Return the (X, Y) coordinate for the center point of the cell that contains the specified text.  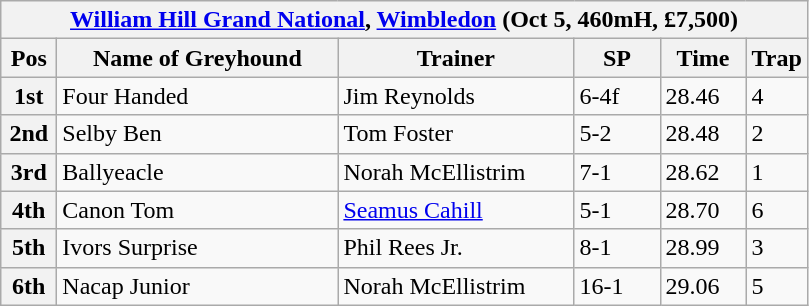
5 (776, 286)
6 (776, 210)
8-1 (617, 248)
1st (29, 96)
Time (703, 58)
Selby Ben (198, 134)
Trap (776, 58)
4 (776, 96)
5-2 (617, 134)
Trainer (456, 58)
6-4f (617, 96)
29.06 (703, 286)
Ballyeacle (198, 172)
SP (617, 58)
Name of Greyhound (198, 58)
28.70 (703, 210)
Pos (29, 58)
28.62 (703, 172)
28.48 (703, 134)
Tom Foster (456, 134)
Jim Reynolds (456, 96)
1 (776, 172)
Phil Rees Jr. (456, 248)
2nd (29, 134)
4th (29, 210)
Four Handed (198, 96)
Nacap Junior (198, 286)
Canon Tom (198, 210)
William Hill Grand National, Wimbledon (Oct 5, 460mH, £7,500) (404, 20)
3rd (29, 172)
5-1 (617, 210)
28.46 (703, 96)
5th (29, 248)
6th (29, 286)
Seamus Cahill (456, 210)
3 (776, 248)
Ivors Surprise (198, 248)
16-1 (617, 286)
7-1 (617, 172)
2 (776, 134)
28.99 (703, 248)
